Locate the cell with the specified text and output its (x, y) center coordinate. 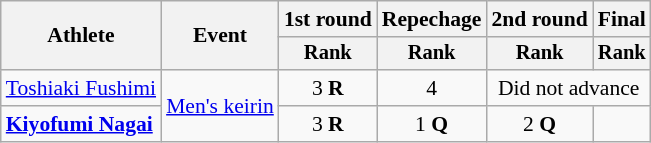
Final (622, 19)
Kiyofumi Nagai (81, 124)
Event (220, 36)
1st round (328, 19)
Men's keirin (220, 106)
2nd round (539, 19)
Athlete (81, 36)
Toshiaki Fushimi (81, 88)
Did not advance (568, 88)
Repechage (432, 19)
1 Q (432, 124)
4 (432, 88)
2 Q (539, 124)
